Find where the given text appears and provide that cell's center as [x, y] coordinate. 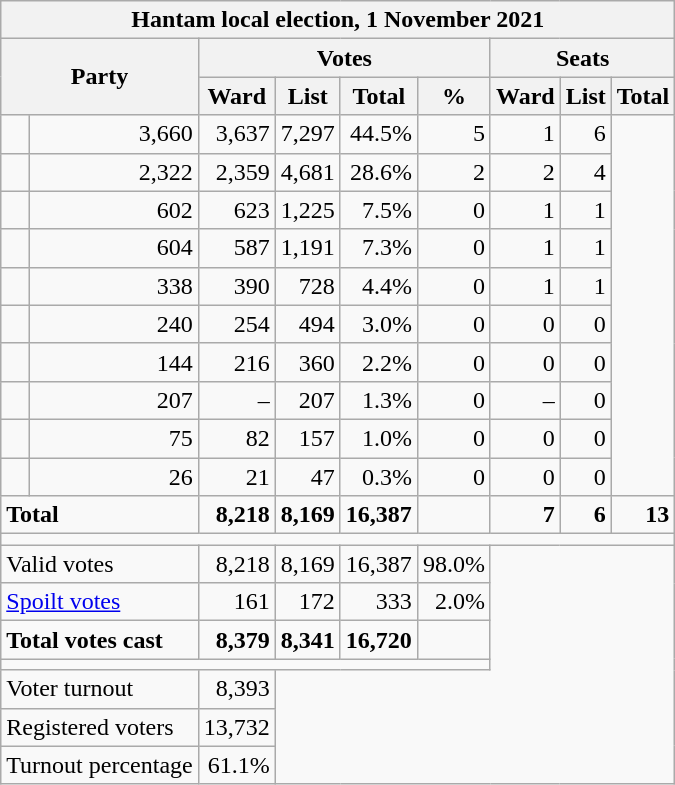
8,379 [236, 640]
16,720 [378, 640]
4,681 [308, 172]
2.0% [454, 602]
Turnout percentage [100, 765]
13,732 [236, 727]
47 [308, 477]
Voter turnout [100, 689]
% [454, 96]
604 [114, 248]
44.5% [378, 134]
7.5% [378, 210]
240 [114, 324]
28.6% [378, 172]
338 [114, 286]
26 [114, 477]
360 [308, 362]
Seats [582, 58]
7 [525, 515]
98.0% [454, 564]
254 [236, 324]
Spoilt votes [100, 602]
1,191 [308, 248]
333 [378, 602]
728 [308, 286]
7,297 [308, 134]
623 [236, 210]
75 [114, 438]
390 [236, 286]
602 [114, 210]
21 [236, 477]
Valid votes [100, 564]
587 [236, 248]
157 [308, 438]
0.3% [378, 477]
161 [236, 602]
7.3% [378, 248]
1.3% [378, 400]
Total votes cast [100, 640]
Registered voters [100, 727]
216 [236, 362]
144 [114, 362]
82 [236, 438]
494 [308, 324]
Votes [344, 58]
4 [586, 172]
3,660 [114, 134]
2,359 [236, 172]
3.0% [378, 324]
5 [454, 134]
172 [308, 602]
Hantam local election, 1 November 2021 [338, 20]
Party [100, 77]
3,637 [236, 134]
2.2% [378, 362]
8,341 [308, 640]
2,322 [114, 172]
61.1% [236, 765]
8,393 [236, 689]
1,225 [308, 210]
4.4% [378, 286]
1.0% [378, 438]
13 [643, 515]
